Search for the cell housing the specified text and yield its [X, Y] center coordinate. 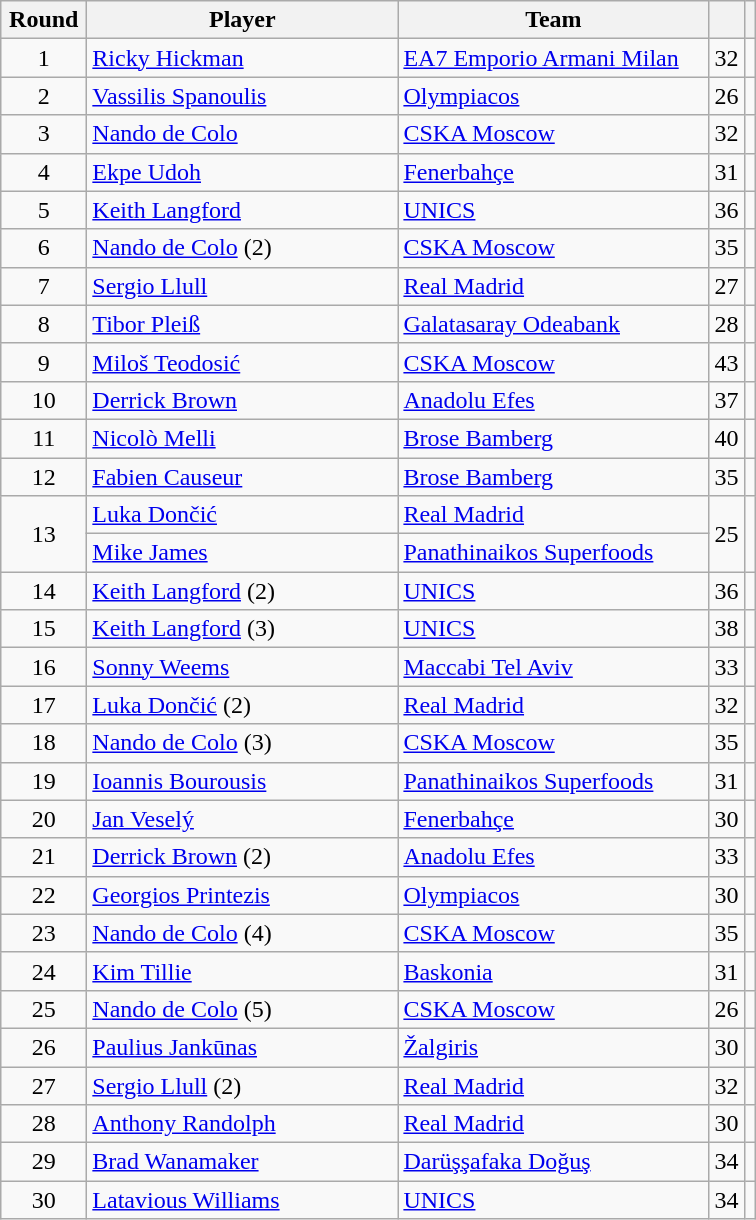
8 [44, 324]
7 [44, 286]
Nando de Colo (2) [242, 248]
16 [44, 667]
10 [44, 400]
Nicolò Melli [242, 438]
Luka Dončić (2) [242, 705]
22 [44, 895]
13 [44, 534]
Nando de Colo (3) [242, 743]
3 [44, 134]
Paulius Jankūnas [242, 1047]
Brad Wanamaker [242, 1162]
Latavious Williams [242, 1200]
Round [44, 20]
Ricky Hickman [242, 58]
Darüşşafaka Doğuş [554, 1162]
Jan Veselý [242, 819]
15 [44, 629]
Sergio Llull (2) [242, 1085]
Georgios Printezis [242, 895]
24 [44, 971]
43 [726, 362]
Player [242, 20]
5 [44, 210]
29 [44, 1162]
Derrick Brown (2) [242, 857]
Luka Dončić [242, 515]
12 [44, 477]
Galatasaray Odeabank [554, 324]
Baskonia [554, 971]
19 [44, 781]
40 [726, 438]
21 [44, 857]
Nando de Colo (5) [242, 1009]
Žalgiris [554, 1047]
2 [44, 96]
Ioannis Bourousis [242, 781]
Kim Tillie [242, 971]
18 [44, 743]
Keith Langford (3) [242, 629]
Derrick Brown [242, 400]
Fabien Causeur [242, 477]
EA7 Emporio Armani Milan [554, 58]
1 [44, 58]
Nando de Colo [242, 134]
Keith Langford [242, 210]
Maccabi Tel Aviv [554, 667]
Team [554, 20]
14 [44, 591]
Keith Langford (2) [242, 591]
Ekpe Udoh [242, 172]
9 [44, 362]
Vassilis Spanoulis [242, 96]
38 [726, 629]
17 [44, 705]
Miloš Teodosić [242, 362]
Nando de Colo (4) [242, 933]
20 [44, 819]
Sonny Weems [242, 667]
37 [726, 400]
11 [44, 438]
4 [44, 172]
23 [44, 933]
Tibor Pleiß [242, 324]
Mike James [242, 553]
Anthony Randolph [242, 1124]
6 [44, 248]
Sergio Llull [242, 286]
